Pinpoint the cell where the given text exists, returning its (x, y) midpoint coordinate. 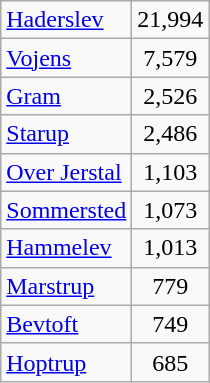
685 (170, 362)
Starup (66, 134)
2,526 (170, 96)
Hammelev (66, 248)
Vojens (66, 58)
Sommersted (66, 210)
Over Jerstal (66, 172)
749 (170, 324)
7,579 (170, 58)
Haderslev (66, 20)
Bevtoft (66, 324)
Gram (66, 96)
779 (170, 286)
1,073 (170, 210)
Hoptrup (66, 362)
Marstrup (66, 286)
1,103 (170, 172)
2,486 (170, 134)
1,013 (170, 248)
21,994 (170, 20)
